From the cell containing the given text, extract its center point as (X, Y) coordinate. 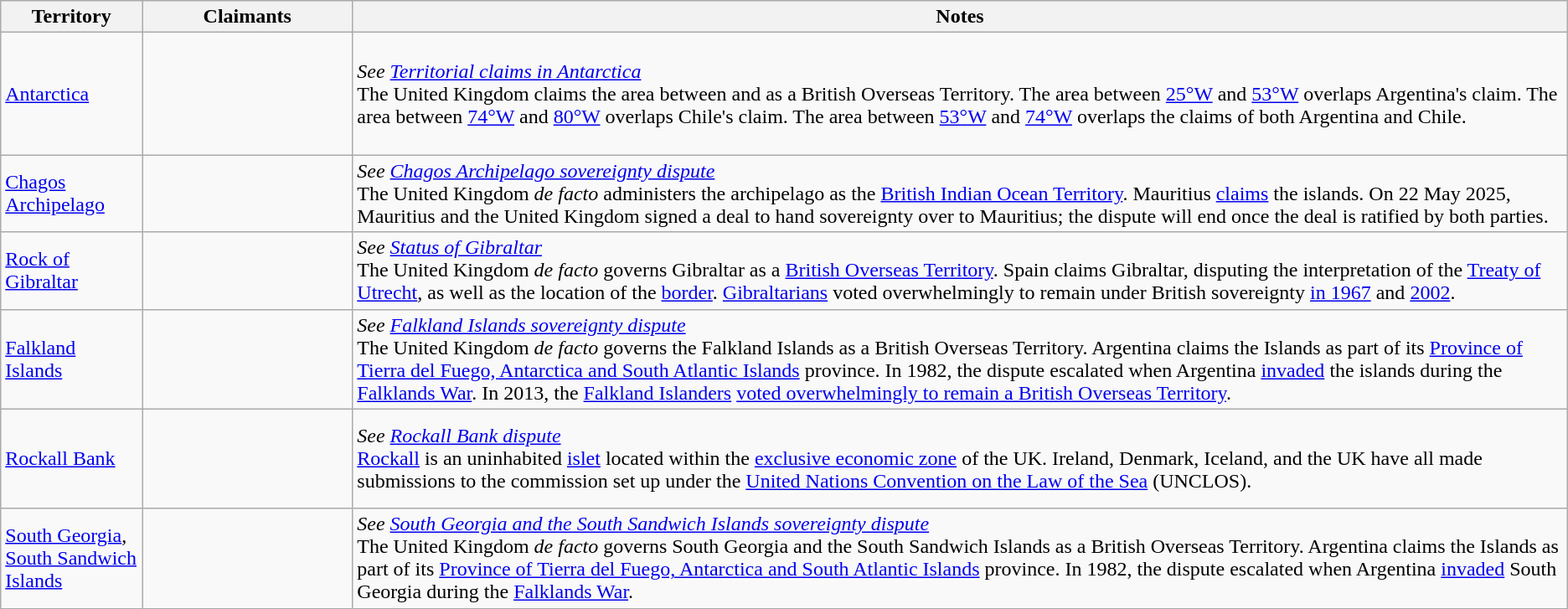
Antarctica (72, 94)
Claimants (248, 17)
Falkland Islands (72, 359)
Notes (960, 17)
Chagos Archipelago (72, 194)
Rockall Bank (72, 459)
Territory (72, 17)
South Georgia,South Sandwich Islands (72, 558)
Rock of Gibraltar (72, 271)
